Return the (X, Y) coordinate for the center point of the cell that contains the specified text.  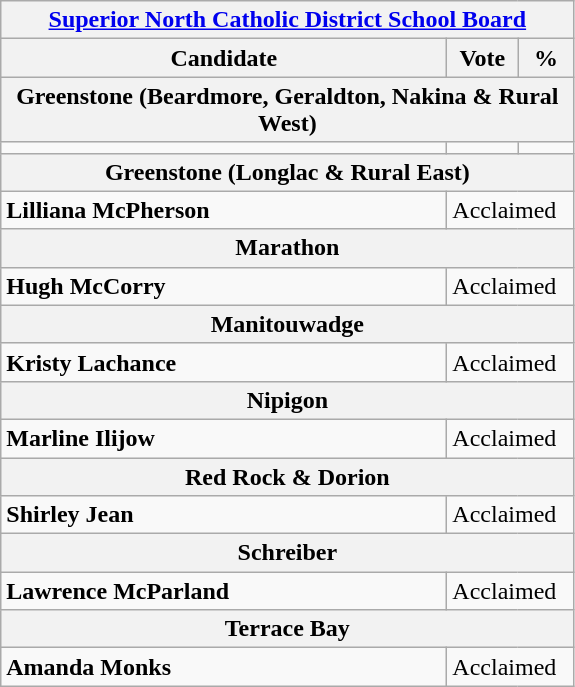
Terrace Bay (288, 629)
Candidate (224, 58)
% (546, 58)
Lilliana McPherson (224, 210)
Vote (482, 58)
Greenstone (Longlac & Rural East) (288, 172)
Greenstone (Beardmore, Geraldton, Nakina & Rural West) (288, 110)
Superior North Catholic District School Board (288, 20)
Shirley Jean (224, 515)
Schreiber (288, 553)
Amanda Monks (224, 667)
Kristy Lachance (224, 362)
Marathon (288, 248)
Nipigon (288, 400)
Lawrence McParland (224, 591)
Marline Ilijow (224, 438)
Manitouwadge (288, 324)
Hugh McCorry (224, 286)
Red Rock & Dorion (288, 477)
